Detect which cell encompasses the target text, then output its [x, y] center coordinate. 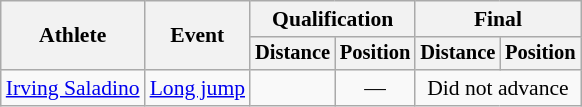
Final [498, 19]
Athlete [73, 36]
Irving Saladino [73, 88]
Long jump [198, 88]
— [375, 88]
Qualification [332, 19]
Did not advance [498, 88]
Event [198, 36]
